Return [X, Y] of the center of cell containing provided text 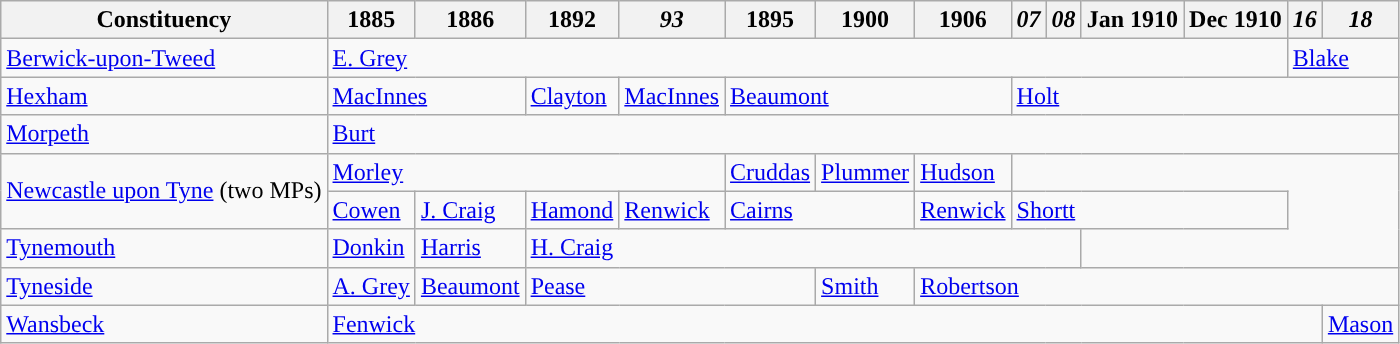
A. Grey [371, 286]
Wansbeck [164, 324]
Clayton [572, 96]
Berwick-upon-Tweed [164, 58]
1900 [866, 20]
Burt [863, 134]
1895 [770, 20]
Dec 1910 [1236, 20]
1906 [963, 20]
Mason [1360, 324]
Pease [670, 286]
J. Craig [470, 210]
E. Grey [807, 58]
Morley [526, 172]
Tynemouth [164, 248]
Shortt [1149, 210]
Hamond [572, 210]
Morpeth [164, 134]
H. Craig [803, 248]
18 [1360, 20]
1892 [572, 20]
Tyneside [164, 286]
Jan 1910 [1132, 20]
08 [1064, 20]
Plummer [866, 172]
Cruddas [770, 172]
Hexham [164, 96]
Newcastle upon Tyne (two MPs) [164, 191]
Cairns [820, 210]
07 [1028, 20]
93 [672, 20]
16 [1304, 20]
Holt [1205, 96]
Cowen [371, 210]
Robertson [1157, 286]
Hudson [963, 172]
Constituency [164, 20]
Harris [470, 248]
Donkin [371, 248]
1886 [470, 20]
Smith [866, 286]
Blake [1342, 58]
1885 [371, 20]
Fenwick [824, 324]
